Search for the cell housing the specified text and yield its [x, y] center coordinate. 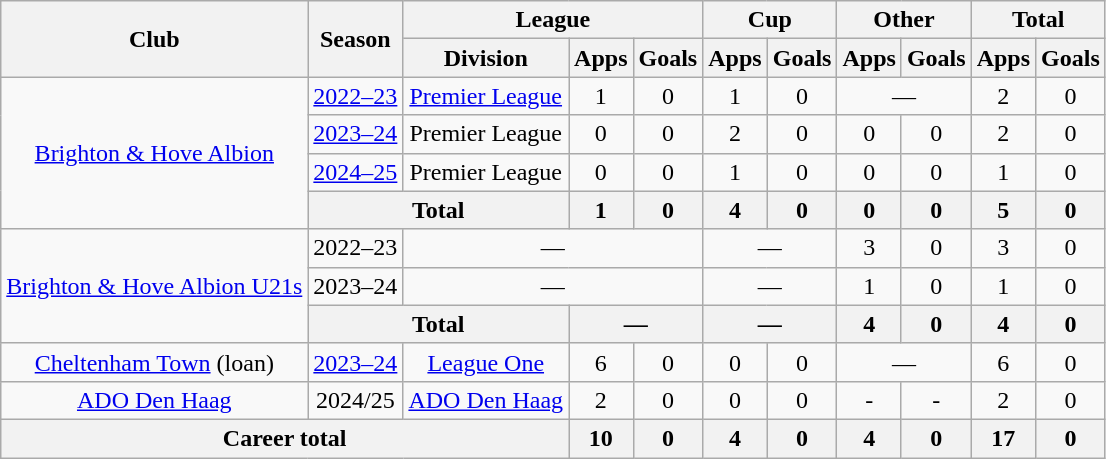
League One [486, 362]
League [553, 20]
Brighton & Hove Albion U21s [154, 286]
Season [356, 39]
Division [486, 58]
Career total [285, 438]
2024/25 [356, 400]
2024–25 [356, 172]
10 [601, 438]
5 [1003, 210]
Club [154, 39]
Cheltenham Town (loan) [154, 362]
Cup [770, 20]
Brighton & Hove Albion [154, 153]
Other [904, 20]
17 [1003, 438]
